Return the [X, Y] coordinate for the center point of the cell that contains the specified text.  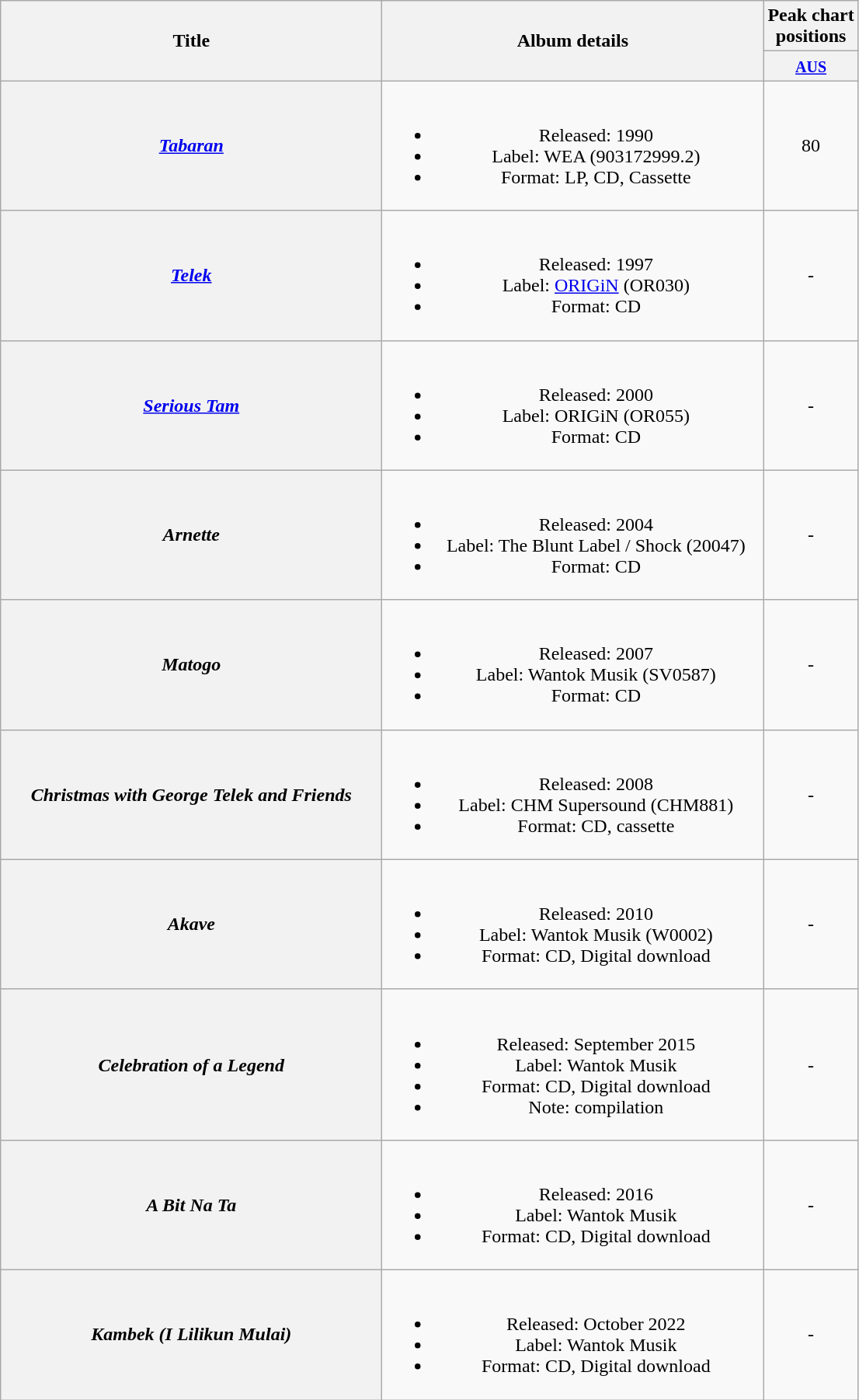
Peak chartpositions [811, 26]
Released: 2008Label: CHM Supersound (CHM881)Format: CD, cassette [573, 794]
Telek [191, 275]
Akave [191, 925]
Tabaran [191, 146]
AUS [811, 66]
Released: 2000Label: ORIGiN (OR055)Format: CD [573, 406]
Released: 2010Label: Wantok Musik (W0002)Format: CD, Digital download [573, 925]
Serious Tam [191, 406]
Released: September 2015Label: Wantok MusikFormat: CD, Digital downloadNote: compilation [573, 1064]
Kambek (I Lilikun Mulai) [191, 1335]
Released: 2007Label: Wantok Musik (SV0587)Format: CD [573, 665]
Released: October 2022Label: Wantok MusikFormat: CD, Digital download [573, 1335]
80 [811, 146]
Album details [573, 40]
Christmas with George Telek and Friends [191, 794]
Title [191, 40]
Released: 2004Label: The Blunt Label / Shock (20047)Format: CD [573, 535]
Released: 1997Label: ORIGiN (OR030)Format: CD [573, 275]
Celebration of a Legend [191, 1064]
A Bit Na Ta [191, 1204]
Matogo [191, 665]
Arnette [191, 535]
Released: 1990Label: WEA (903172999.2)Format: LP, CD, Cassette [573, 146]
Released: 2016Label: Wantok MusikFormat: CD, Digital download [573, 1204]
